Determine the (x, y) coordinate at the center of the cell enclosing the given text.  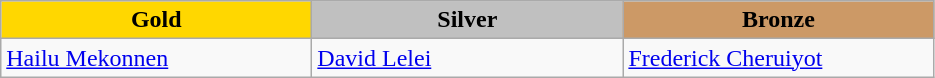
Gold (156, 20)
Silver (468, 20)
Frederick Cheruiyot (778, 58)
Bronze (778, 20)
Hailu Mekonnen (156, 58)
David Lelei (468, 58)
